Determine the [X, Y] coordinate at the center of the cell enclosing the given text.  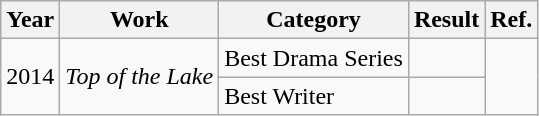
Category [314, 20]
Best Drama Series [314, 58]
Year [30, 20]
Result [446, 20]
Ref. [512, 20]
Top of the Lake [140, 77]
2014 [30, 77]
Best Writer [314, 96]
Work [140, 20]
